Locate the cell with the specified text and output its (X, Y) center coordinate. 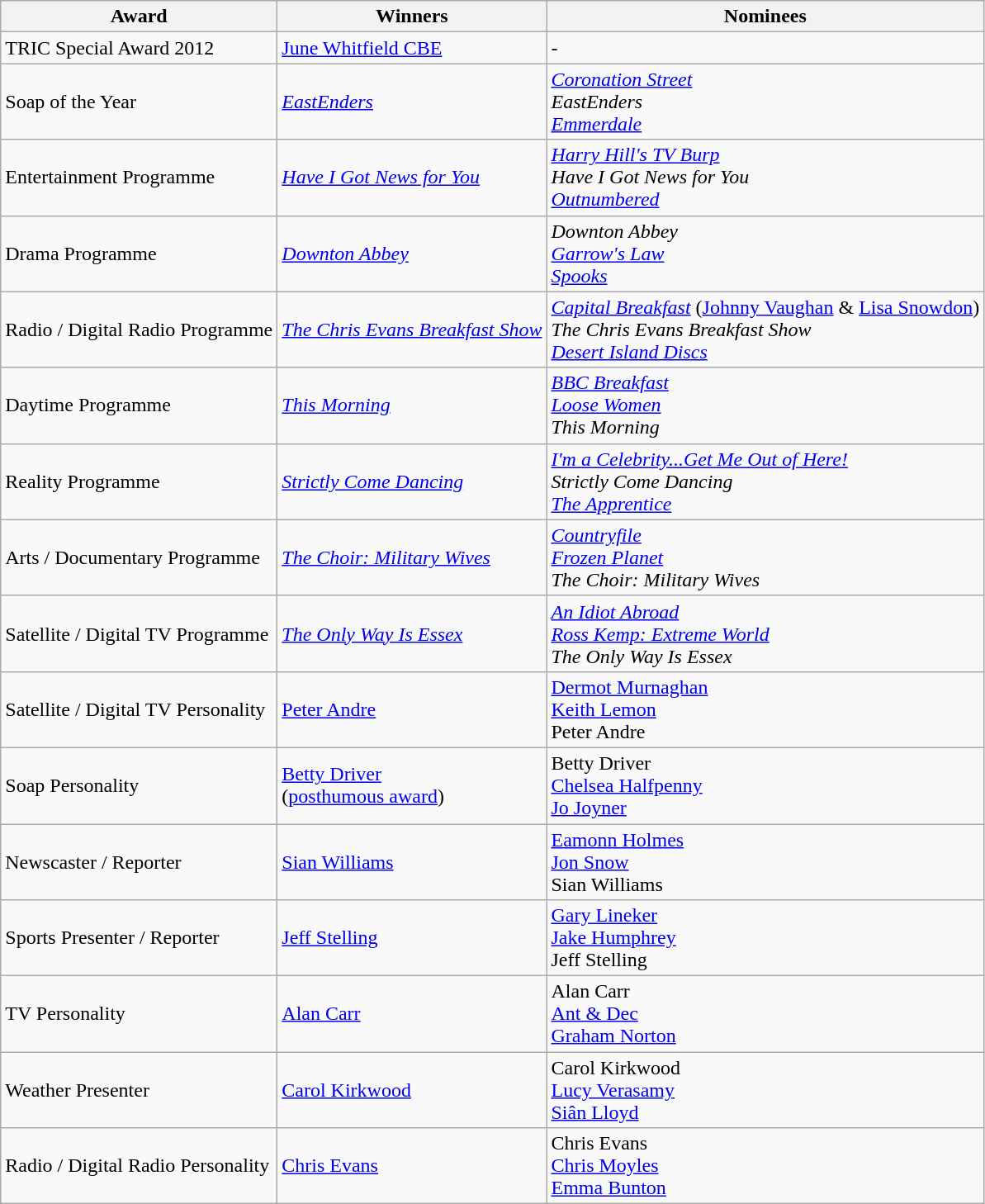
Betty Driver (posthumous award) (412, 785)
Carol Kirkwood (412, 1090)
Chris Evans (412, 1166)
Capital Breakfast (Johnny Vaughan & Lisa Snowdon) The Chris Evans Breakfast Show Desert Island Discs (765, 329)
Downton Abbey Garrow's Law Spooks (765, 254)
I'm a Celebrity...Get Me Out of Here! Strictly Come Dancing The Apprentice (765, 481)
Sports Presenter / Reporter (139, 938)
Harry Hill's TV Burp Have I Got News for You Outnumbered (765, 178)
Soap Personality (139, 785)
Soap of the Year (139, 102)
Satellite / Digital TV Personality (139, 709)
Jeff Stelling (412, 938)
Eamonn Holmes Jon Snow Sian Williams (765, 862)
TRIC Special Award 2012 (139, 48)
Carol Kirkwood Lucy Verasamy Siân Lloyd (765, 1090)
Newscaster / Reporter (139, 862)
Sian Williams (412, 862)
An Idiot Abroad Ross Kemp: Extreme World The Only Way Is Essex (765, 633)
The Chris Evans Breakfast Show (412, 329)
Satellite / Digital TV Programme (139, 633)
BBC Breakfast Loose Women This Morning (765, 405)
Peter Andre (412, 709)
Weather Presenter (139, 1090)
Have I Got News for You (412, 178)
Alan Carr (412, 1014)
Gary Lineker Jake Humphrey Jeff Stelling (765, 938)
Winners (412, 17)
Nominees (765, 17)
Chris Evans Chris Moyles Emma Bunton (765, 1166)
Coronation Street EastEnders Emmerdale (765, 102)
Radio / Digital Radio Personality (139, 1166)
Strictly Come Dancing (412, 481)
Countryfile Frozen Planet The Choir: Military Wives (765, 557)
Downton Abbey (412, 254)
Alan Carr Ant & Dec Graham Norton (765, 1014)
Arts / Documentary Programme (139, 557)
The Only Way Is Essex (412, 633)
Entertainment Programme (139, 178)
- (765, 48)
Reality Programme (139, 481)
This Morning (412, 405)
Daytime Programme (139, 405)
Radio / Digital Radio Programme (139, 329)
Betty Driver Chelsea Halfpenny Jo Joyner (765, 785)
Dermot Murnaghan Keith Lemon Peter Andre (765, 709)
Drama Programme (139, 254)
TV Personality (139, 1014)
EastEnders (412, 102)
June Whitfield CBE (412, 48)
The Choir: Military Wives (412, 557)
Award (139, 17)
